Scan for the cell matching the given text and deliver its (X, Y) coordinate at center. 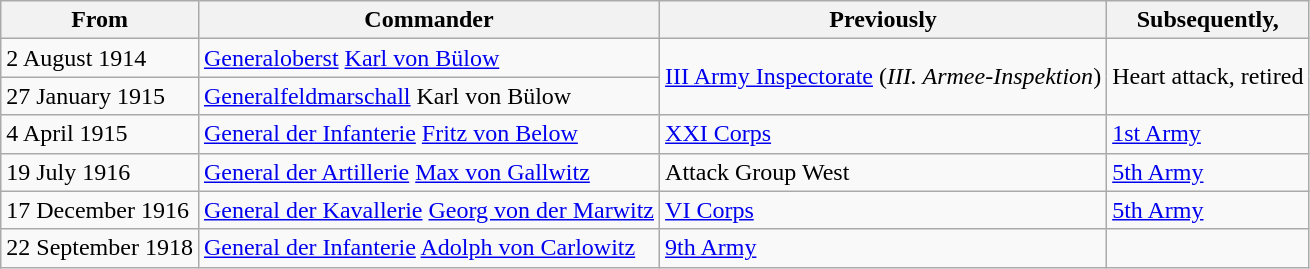
Attack Group West (884, 172)
Generalfeldmarschall Karl von Bülow (428, 96)
27 January 1915 (100, 96)
2 August 1914 (100, 58)
General der Artillerie Max von Gallwitz (428, 172)
Heart attack, retired (1208, 77)
Generaloberst Karl von Bülow (428, 58)
XXI Corps (884, 134)
VI Corps (884, 210)
General der Kavallerie Georg von der Marwitz (428, 210)
Previously (884, 20)
General der Infanterie Fritz von Below (428, 134)
22 September 1918 (100, 248)
9th Army (884, 248)
III Army Inspectorate (III. Armee-Inspektion) (884, 77)
4 April 1915 (100, 134)
1st Army (1208, 134)
Commander (428, 20)
17 December 1916 (100, 210)
General der Infanterie Adolph von Carlowitz (428, 248)
19 July 1916 (100, 172)
Subsequently, (1208, 20)
From (100, 20)
